Output the [x, y] coordinate of the center of the cell containing the given text.  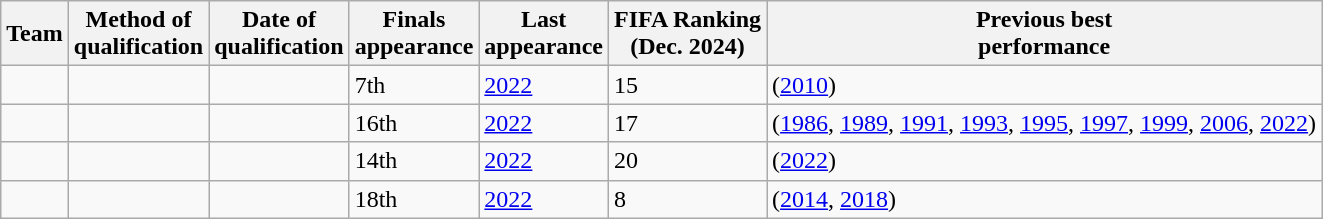
17 [688, 123]
16th [414, 123]
FIFA Ranking(Dec. 2024) [688, 34]
(2014, 2018) [1044, 199]
Lastappearance [544, 34]
(2010) [1044, 85]
Method ofqualification [138, 34]
(1986, 1989, 1991, 1993, 1995, 1997, 1999, 2006, 2022) [1044, 123]
8 [688, 199]
15 [688, 85]
14th [414, 161]
7th [414, 85]
Finalsappearance [414, 34]
18th [414, 199]
Team [35, 34]
(2022) [1044, 161]
Previous bestperformance [1044, 34]
Date ofqualification [279, 34]
20 [688, 161]
